From the cell containing the given text, extract its center point as [x, y] coordinate. 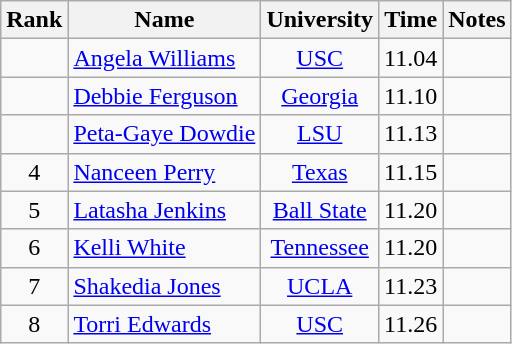
Torri Edwards [164, 324]
Kelli White [164, 248]
11.15 [411, 172]
Time [411, 20]
5 [34, 210]
Notes [477, 20]
11.23 [411, 286]
Debbie Ferguson [164, 96]
Angela Williams [164, 58]
Georgia [320, 96]
Ball State [320, 210]
UCLA [320, 286]
11.26 [411, 324]
Name [164, 20]
6 [34, 248]
Shakedia Jones [164, 286]
8 [34, 324]
11.10 [411, 96]
Latasha Jenkins [164, 210]
University [320, 20]
Tennessee [320, 248]
Rank [34, 20]
7 [34, 286]
4 [34, 172]
Nanceen Perry [164, 172]
Peta-Gaye Dowdie [164, 134]
LSU [320, 134]
11.13 [411, 134]
Texas [320, 172]
11.04 [411, 58]
